Output the [X, Y] coordinate of the center of the cell containing the given text.  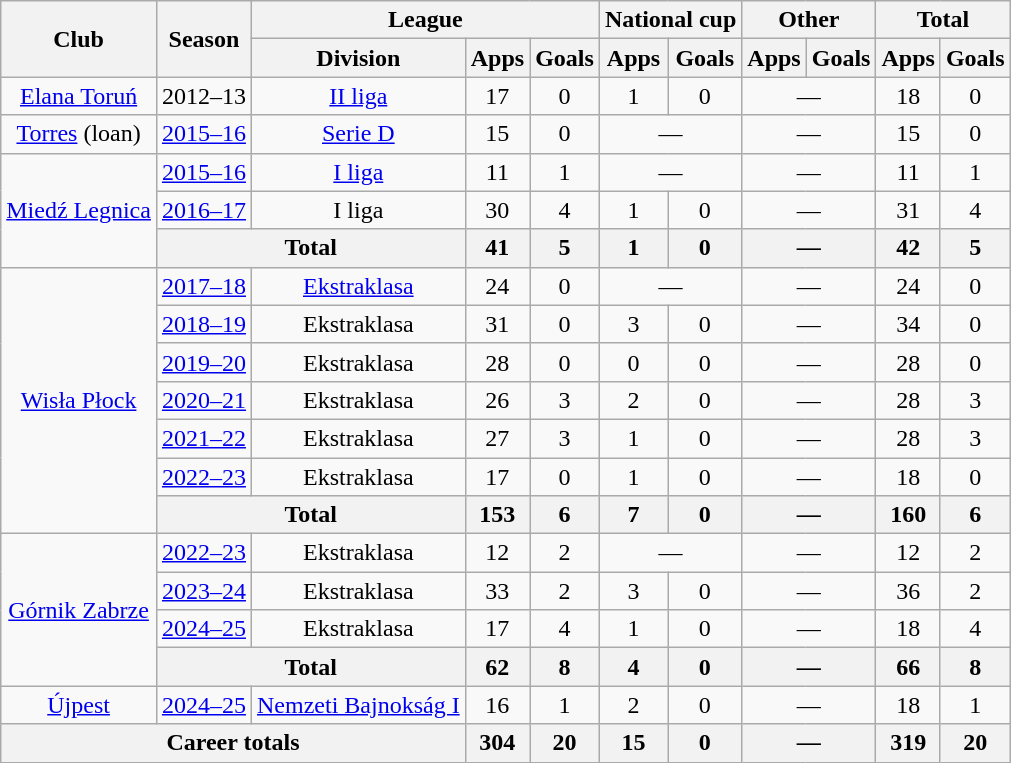
2017–18 [204, 286]
Career totals [233, 743]
2021–22 [204, 438]
27 [497, 438]
Elana Toruń [79, 96]
League [425, 20]
7 [633, 515]
Nemzeti Bajnokság I [358, 705]
36 [908, 591]
2019–20 [204, 362]
41 [497, 248]
Division [358, 58]
National cup [670, 20]
319 [908, 743]
Górnik Zabrze [79, 610]
66 [908, 667]
Miedź Legnica [79, 210]
62 [497, 667]
16 [497, 705]
II liga [358, 96]
Season [204, 39]
33 [497, 591]
2012–13 [204, 96]
34 [908, 324]
304 [497, 743]
160 [908, 515]
42 [908, 248]
Újpest [79, 705]
Torres (loan) [79, 134]
Wisła Płock [79, 400]
153 [497, 515]
26 [497, 400]
Other [809, 20]
2018–19 [204, 324]
2023–24 [204, 591]
2016–17 [204, 210]
2020–21 [204, 400]
Serie D [358, 134]
30 [497, 210]
Club [79, 39]
